Extract the (X, Y) coordinate from the center of the cell holding the provided text.  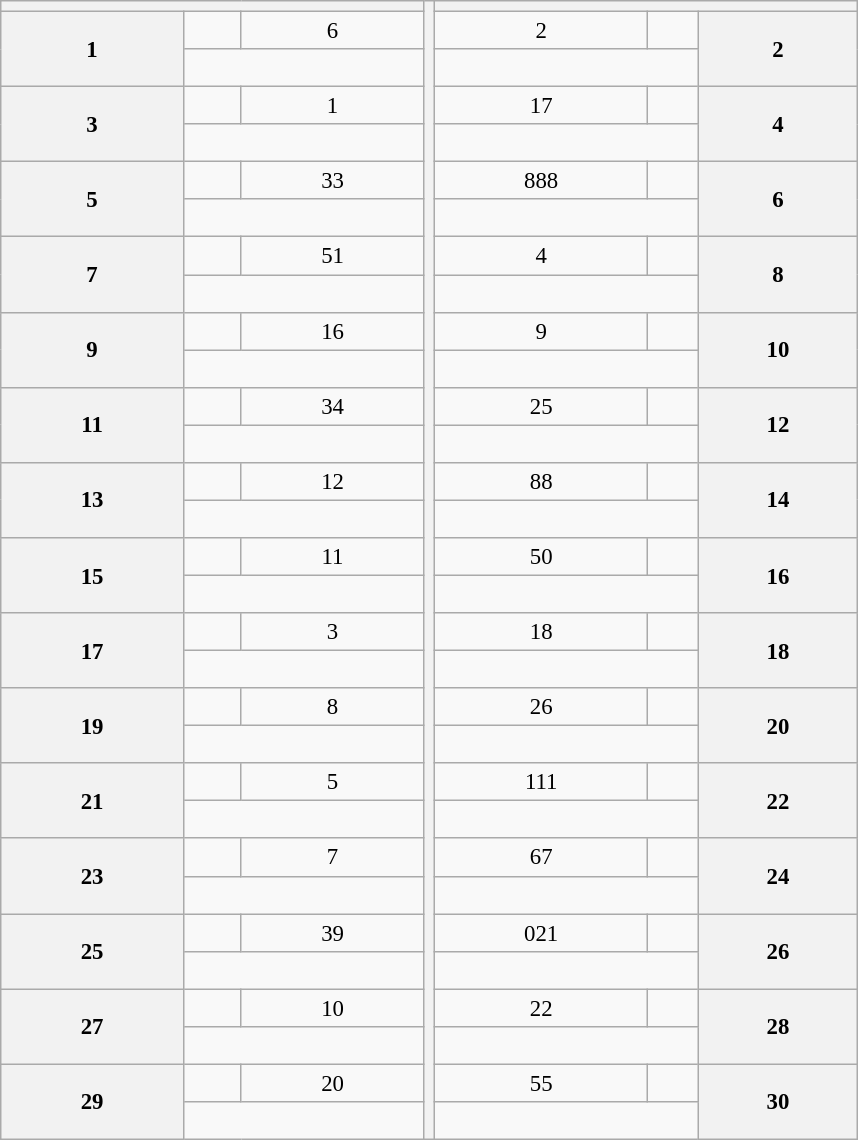
29 (92, 1102)
28 (778, 1026)
021 (540, 933)
34 (332, 406)
24 (778, 876)
111 (540, 782)
88 (540, 482)
14 (778, 500)
13 (92, 500)
21 (92, 800)
30 (778, 1102)
33 (332, 181)
55 (540, 1083)
23 (92, 876)
51 (332, 256)
888 (540, 181)
39 (332, 933)
27 (92, 1026)
19 (92, 726)
67 (540, 858)
15 (92, 576)
50 (540, 557)
